Scan for the cell matching the given text and deliver its (X, Y) coordinate at center. 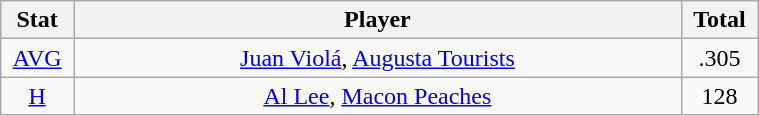
Al Lee, Macon Peaches (378, 96)
H (38, 96)
AVG (38, 58)
Juan Violá, Augusta Tourists (378, 58)
Stat (38, 20)
.305 (719, 58)
Player (378, 20)
Total (719, 20)
128 (719, 96)
